Identify which cell holds the provided text, then report its [X, Y] central coordinate. 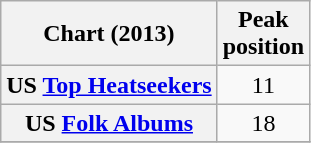
11 [263, 85]
US Top Heatseekers [109, 85]
Chart (2013) [109, 34]
Peakposition [263, 34]
18 [263, 123]
US Folk Albums [109, 123]
